Search for the cell housing the specified text and yield its (x, y) center coordinate. 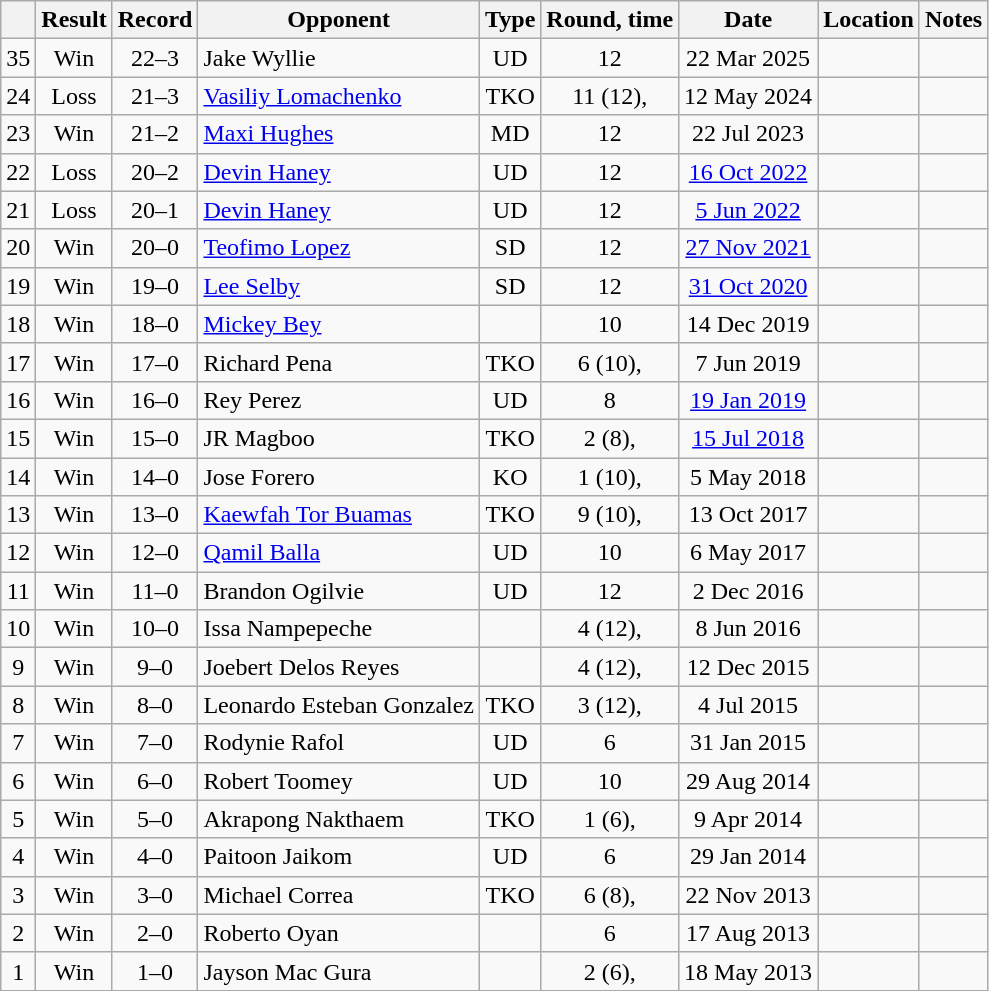
19 Jan 2019 (748, 400)
Notes (953, 20)
6 (10), (610, 362)
6 (8), (610, 895)
15 Jul 2018 (748, 438)
Akrapong Nakthaem (339, 819)
35 (18, 58)
2 (8), (610, 438)
Leonardo Esteban Gonzalez (339, 705)
Jake Wyllie (339, 58)
Issa Nampepeche (339, 629)
16–0 (155, 400)
Result (74, 20)
Date (748, 20)
Jayson Mac Gura (339, 971)
8 Jun 2016 (748, 629)
Maxi Hughes (339, 134)
13 (18, 515)
14 Dec 2019 (748, 324)
27 Nov 2021 (748, 248)
2 Dec 2016 (748, 591)
29 Aug 2014 (748, 781)
16 Oct 2022 (748, 172)
3 (18, 895)
1 (6), (610, 819)
4 (18, 857)
6 May 2017 (748, 553)
22 (18, 172)
20–2 (155, 172)
22 Mar 2025 (748, 58)
16 (18, 400)
18 May 2013 (748, 971)
18–0 (155, 324)
JR Magboo (339, 438)
7–0 (155, 743)
17–0 (155, 362)
19–0 (155, 286)
22–3 (155, 58)
Vasiliy Lomachenko (339, 96)
9 (10), (610, 515)
Jose Forero (339, 477)
Rey Perez (339, 400)
12–0 (155, 553)
24 (18, 96)
Roberto Oyan (339, 933)
MD (510, 134)
20–0 (155, 248)
22 Nov 2013 (748, 895)
15 (18, 438)
17 (18, 362)
21–3 (155, 96)
31 Oct 2020 (748, 286)
29 Jan 2014 (748, 857)
Round, time (610, 20)
3–0 (155, 895)
18 (18, 324)
Record (155, 20)
1–0 (155, 971)
3 (12), (610, 705)
31 Jan 2015 (748, 743)
Rodynie Rafol (339, 743)
17 Aug 2013 (748, 933)
4–0 (155, 857)
12 Dec 2015 (748, 667)
22 Jul 2023 (748, 134)
14 (18, 477)
13 Oct 2017 (748, 515)
Location (869, 20)
5 (18, 819)
6–0 (155, 781)
15–0 (155, 438)
9–0 (155, 667)
KO (510, 477)
Michael Correa (339, 895)
Opponent (339, 20)
19 (18, 286)
21–2 (155, 134)
1 (18, 971)
5 May 2018 (748, 477)
5 Jun 2022 (748, 210)
13–0 (155, 515)
5–0 (155, 819)
7 (18, 743)
Qamil Balla (339, 553)
Paitoon Jaikom (339, 857)
2–0 (155, 933)
Richard Pena (339, 362)
2 (6), (610, 971)
14–0 (155, 477)
23 (18, 134)
Type (510, 20)
Joebert Delos Reyes (339, 667)
20 (18, 248)
12 May 2024 (748, 96)
11–0 (155, 591)
Kaewfah Tor Buamas (339, 515)
1 (10), (610, 477)
Robert Toomey (339, 781)
Lee Selby (339, 286)
7 Jun 2019 (748, 362)
8–0 (155, 705)
Mickey Bey (339, 324)
9 (18, 667)
9 Apr 2014 (748, 819)
11 (18, 591)
20–1 (155, 210)
Teofimo Lopez (339, 248)
11 (12), (610, 96)
21 (18, 210)
Brandon Ogilvie (339, 591)
10–0 (155, 629)
2 (18, 933)
4 Jul 2015 (748, 705)
